Detect which cell encompasses the target text, then output its [x, y] center coordinate. 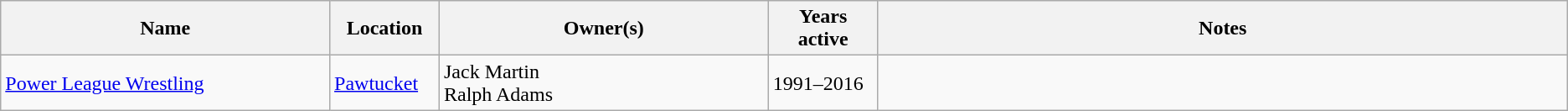
Location [385, 29]
Years active [823, 29]
Power League Wrestling [166, 82]
Notes [1223, 29]
1991–2016 [823, 82]
Jack MartinRalph Adams [603, 82]
Pawtucket [385, 82]
Owner(s) [603, 29]
Name [166, 29]
